Identify which cell holds the provided text, then report its [x, y] central coordinate. 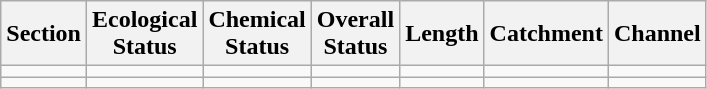
EcologicalStatus [144, 34]
Channel [657, 34]
OverallStatus [355, 34]
Catchment [546, 34]
Section [44, 34]
ChemicalStatus [257, 34]
Length [442, 34]
